Extract the [x, y] coordinate from the center of the cell holding the provided text.  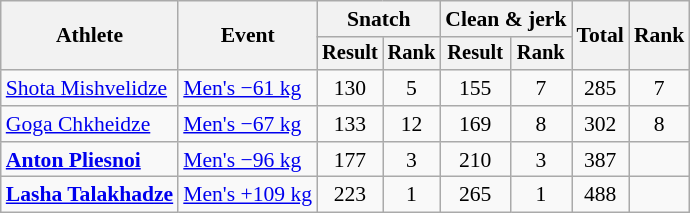
12 [412, 124]
Event [248, 36]
133 [350, 124]
Lasha Talakhadze [90, 195]
Men's +109 kg [248, 195]
Men's −61 kg [248, 88]
155 [475, 88]
169 [475, 124]
Snatch [378, 19]
488 [600, 195]
Total [600, 36]
5 [412, 88]
285 [600, 88]
130 [350, 88]
Athlete [90, 36]
Men's −67 kg [248, 124]
210 [475, 160]
Anton Pliesnoi [90, 160]
177 [350, 160]
223 [350, 195]
Clean & jerk [506, 19]
265 [475, 195]
Shota Mishvelidze [90, 88]
302 [600, 124]
387 [600, 160]
Men's −96 kg [248, 160]
Goga Chkheidze [90, 124]
